Return the (X, Y) coordinate for the center point of the cell that contains the specified text.  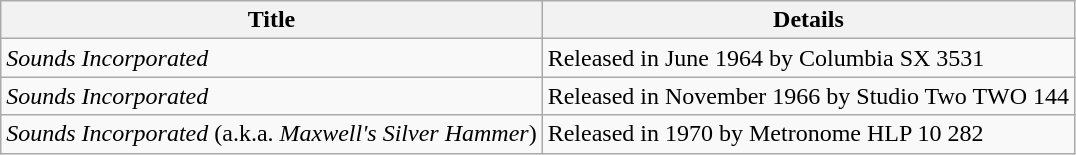
Title (272, 20)
Released in November 1966 by Studio Two TWO 144 (808, 96)
Released in 1970 by Metronome HLP 10 282 (808, 134)
Details (808, 20)
Sounds Incorporated (a.k.a. Maxwell's Silver Hammer) (272, 134)
Released in June 1964 by Columbia SX 3531 (808, 58)
